Determine the (x, y) coordinate at the center of the cell enclosing the given text.  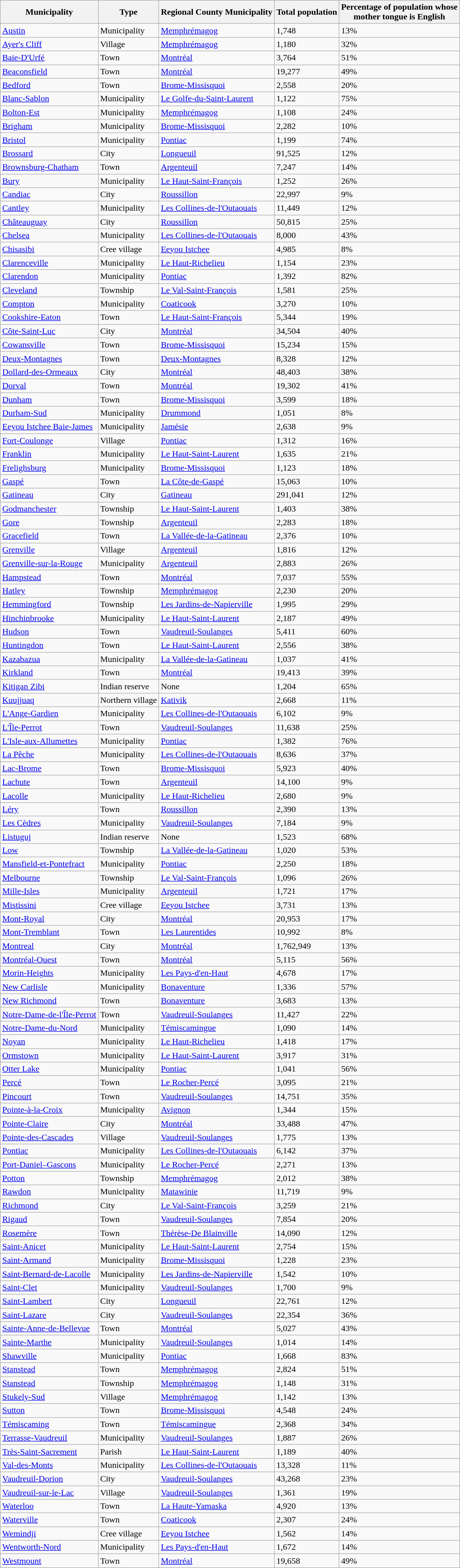
Ayer's Cliff (50, 44)
1,700 (307, 1288)
8,328 (307, 358)
Léry (50, 809)
Brossard (50, 153)
La Haute-Yamaska (217, 1506)
Vaudreuil-sur-le-Lac (50, 1492)
Mille-Isles (50, 891)
Saint-Lazare (50, 1315)
1,542 (307, 1274)
Mistissini (50, 905)
Kazabazua (50, 659)
19,302 (307, 386)
Waterville (50, 1520)
New Richmond (50, 1000)
1,108 (307, 112)
Hampstead (50, 577)
15,063 (307, 481)
7,184 (307, 823)
L'Isle-aux-Allumettes (50, 741)
1,051 (307, 413)
La Côte-de-Gaspé (217, 481)
20,953 (307, 919)
Godmanchester (50, 509)
1,142 (307, 1397)
1,995 (307, 604)
1,775 (307, 1137)
Thérèse-De Blainville (217, 1233)
291,041 (307, 495)
1,672 (307, 1547)
Dunham (50, 400)
Lacolle (50, 795)
60% (399, 632)
Brigham (50, 126)
48,403 (307, 372)
4,920 (307, 1506)
Bristol (50, 140)
22,761 (307, 1301)
5,411 (307, 632)
22% (399, 1014)
11,719 (307, 1192)
Wemindji (50, 1534)
55% (399, 577)
Wentworth-Nord (50, 1547)
Beaconsfield (50, 71)
19,658 (307, 1561)
47% (399, 1124)
Brownsburg-Chatham (50, 167)
Waterloo (50, 1506)
Eeyou Istchee Baie-James (50, 427)
Austin (50, 31)
4,678 (307, 973)
91,525 (307, 153)
Gracefield (50, 536)
Notre-Dame-de-l'Île-Perrot (50, 1014)
4,548 (307, 1410)
Val-des-Monts (50, 1465)
Pointe-Claire (50, 1124)
1,204 (307, 686)
Huntingdon (50, 645)
Chelsea (50, 235)
Hinchinbrooke (50, 618)
Baie-D'Urfé (50, 58)
7,854 (307, 1219)
74% (399, 140)
Kativik (217, 700)
1,361 (307, 1492)
1,392 (307, 276)
Bolton-Est (50, 112)
1,635 (307, 454)
Grenville (50, 550)
75% (399, 99)
1,252 (307, 181)
1,721 (307, 891)
Clarendon (50, 276)
1,154 (307, 263)
2,668 (307, 700)
Fort-Coulonge (50, 440)
1,344 (307, 1110)
76% (399, 741)
Noyan (50, 1041)
Low (50, 850)
Pincourt (50, 1096)
Hudson (50, 632)
Pointe-des-Cascades (50, 1137)
3,259 (307, 1205)
Dollard-des-Ormeaux (50, 372)
Northern village (129, 700)
Kuujjuaq (50, 700)
Saint-Anicet (50, 1246)
57% (399, 987)
Type (129, 12)
1,199 (307, 140)
Durham-Sud (50, 413)
Châteauguay (50, 222)
16% (399, 440)
Montréal-Ouest (50, 960)
Très-Saint-Sacrement (50, 1451)
2,230 (307, 591)
Melbourne (50, 878)
5,923 (307, 768)
Le Golfe-du-Saint-Laurent (217, 99)
3,599 (307, 400)
1,562 (307, 1534)
3,270 (307, 304)
4,985 (307, 249)
36% (399, 1315)
Cowansville (50, 345)
1,037 (307, 659)
2,282 (307, 126)
2,824 (307, 1369)
22,354 (307, 1315)
Frelighsburg (50, 468)
Gaspé (50, 481)
Rosemère (50, 1233)
Les Cèdres (50, 823)
1,312 (307, 440)
14,100 (307, 782)
3,764 (307, 58)
3,917 (307, 1055)
Blanc-Sablon (50, 99)
5,027 (307, 1329)
Côte-Saint-Luc (50, 331)
Morin-Heights (50, 973)
Jamésie (217, 427)
7,247 (307, 167)
Sutton (50, 1410)
1,096 (307, 878)
Kirkland (50, 673)
2,558 (307, 85)
1,041 (307, 1069)
L'Ange-Gardien (50, 714)
2,012 (307, 1178)
1,816 (307, 550)
1,668 (307, 1356)
La Pêche (50, 755)
3,731 (307, 905)
1,403 (307, 509)
1,148 (307, 1383)
Compton (50, 304)
Richmond (50, 1205)
43,268 (307, 1479)
Mont-Tremblant (50, 932)
1,014 (307, 1342)
5,115 (307, 960)
Montreal (50, 946)
Total population (307, 12)
Potton (50, 1178)
22,997 (307, 195)
19,277 (307, 71)
39% (399, 673)
Rawdon (50, 1192)
Otter Lake (50, 1069)
11,638 (307, 727)
Clarenceville (50, 263)
Listuguj (50, 837)
2,638 (307, 427)
Notre-Dame-du-Nord (50, 1028)
Rigaud (50, 1219)
Terrasse-Vaudreuil (50, 1438)
1,020 (307, 850)
1,382 (307, 741)
Percentage of population whose mother tongue is English (399, 12)
1,090 (307, 1028)
Bedford (50, 85)
35% (399, 1096)
Matawinie (217, 1192)
Mansfield-et-Pontefract (50, 864)
2,883 (307, 563)
Les Laurentides (217, 932)
8,000 (307, 235)
82% (399, 276)
Sainte-Marthe (50, 1342)
Vaudreuil-Dorion (50, 1479)
1,336 (307, 987)
Cleveland (50, 290)
Parish (129, 1451)
New Carlisle (50, 987)
Candiac (50, 195)
3,683 (307, 1000)
Saint-Clet (50, 1288)
14,751 (307, 1096)
11,427 (307, 1014)
Regional County Municipality (217, 12)
2,250 (307, 864)
2,368 (307, 1424)
2,283 (307, 522)
1,228 (307, 1260)
68% (399, 837)
83% (399, 1356)
Franklin (50, 454)
Shawville (50, 1356)
1,189 (307, 1451)
Cantley (50, 208)
Pointe-à-la-Croix (50, 1110)
1,123 (307, 468)
Saint-Lambert (50, 1301)
Drummond (217, 413)
Stukely-Sud (50, 1397)
Hatley (50, 591)
33,488 (307, 1124)
Témiscaming (50, 1424)
6,102 (307, 714)
29% (399, 604)
Port-Daniel–Gascons (50, 1165)
Bury (50, 181)
Saint-Armand (50, 1260)
Avignon (217, 1110)
1,122 (307, 99)
Lachute (50, 782)
2,390 (307, 809)
5,344 (307, 317)
2,556 (307, 645)
Gore (50, 522)
1,887 (307, 1438)
34,504 (307, 331)
Saint-Bernard-de-Lacolle (50, 1274)
Percé (50, 1083)
13,328 (307, 1465)
1,748 (307, 31)
50,815 (307, 222)
Ormstown (50, 1055)
10,992 (307, 932)
2,754 (307, 1246)
Sainte-Anne-de-Bellevue (50, 1329)
1,418 (307, 1041)
2,271 (307, 1165)
Grenville-sur-la-Rouge (50, 563)
19,413 (307, 673)
Chisasibi (50, 249)
53% (399, 850)
34% (399, 1424)
1,180 (307, 44)
2,187 (307, 618)
Mont-Royal (50, 919)
32% (399, 44)
6,142 (307, 1151)
65% (399, 686)
15,234 (307, 345)
8,636 (307, 755)
1,523 (307, 837)
L'Île-Perrot (50, 727)
1,762,949 (307, 946)
Westmount (50, 1561)
2,307 (307, 1520)
7,037 (307, 577)
2,680 (307, 795)
Hemmingford (50, 604)
Kitigan Zibi (50, 686)
3,095 (307, 1083)
2,376 (307, 536)
1,581 (307, 290)
Lac-Brome (50, 768)
14,090 (307, 1233)
11,449 (307, 208)
Dorval (50, 386)
Cookshire-Eaton (50, 317)
